Return [x, y] of the center of cell containing provided text 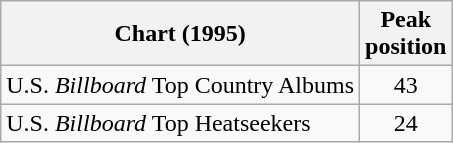
24 [406, 123]
U.S. Billboard Top Heatseekers [180, 123]
Chart (1995) [180, 34]
U.S. Billboard Top Country Albums [180, 85]
43 [406, 85]
Peakposition [406, 34]
